From the cell containing the given text, extract its center point as [X, Y] coordinate. 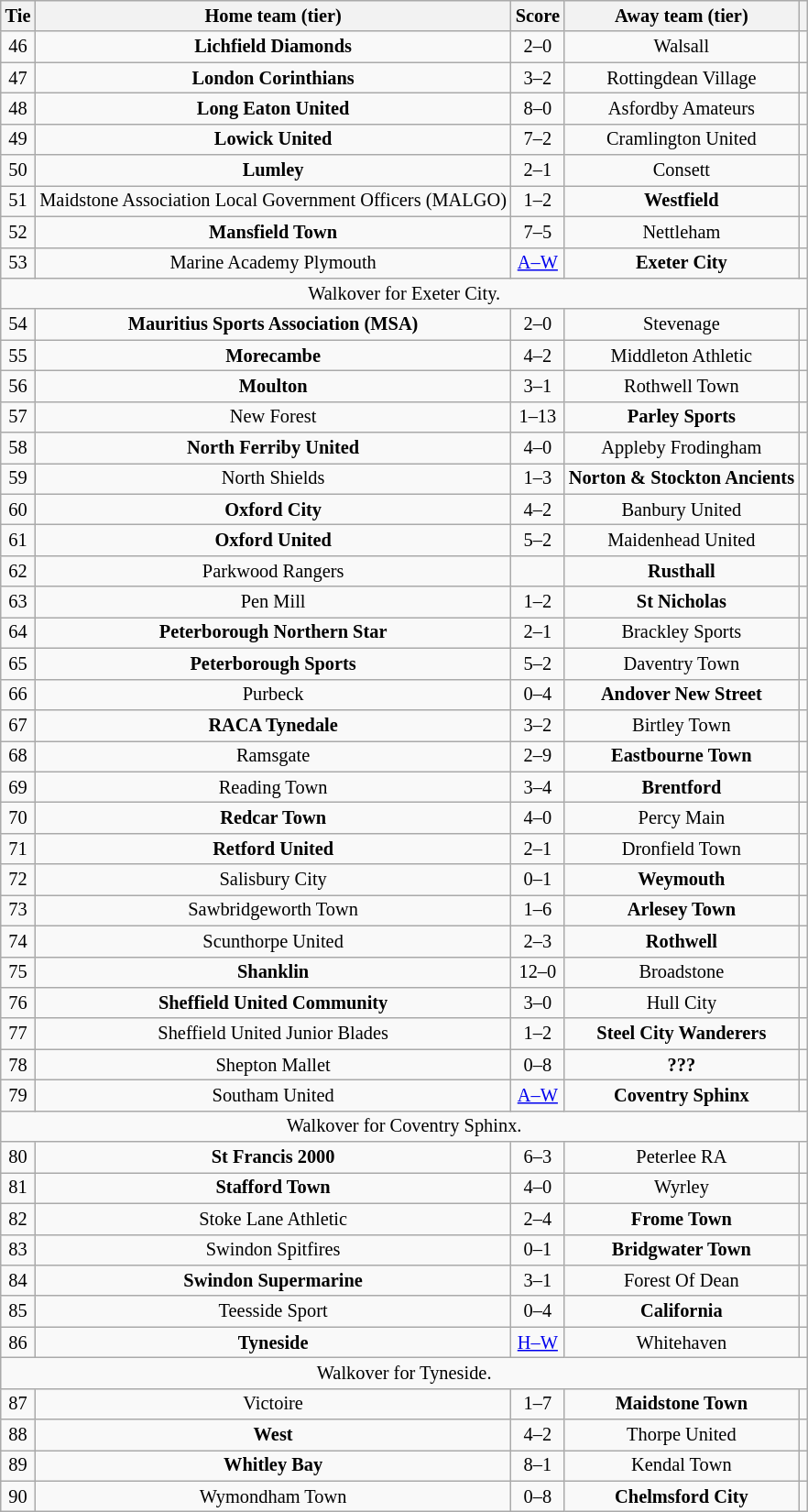
Rothwell Town [682, 386]
Scunthorpe United [273, 941]
7–5 [538, 232]
89 [18, 1465]
Marine Academy Plymouth [273, 263]
Kendal Town [682, 1465]
46 [18, 47]
Arlesey Town [682, 910]
Retford United [273, 849]
H–W [538, 1342]
Sawbridgeworth Town [273, 910]
Walsall [682, 47]
50 [18, 170]
88 [18, 1435]
70 [18, 817]
Bridgwater Town [682, 1250]
60 [18, 509]
62 [18, 571]
Ramsgate [273, 756]
55 [18, 356]
Morecambe [273, 356]
58 [18, 448]
6–3 [538, 1157]
1–7 [538, 1404]
2–3 [538, 941]
69 [18, 787]
London Corinthians [273, 78]
Daventry Town [682, 663]
Lichfield Diamonds [273, 47]
48 [18, 108]
Victoire [273, 1404]
Walkover for Exeter City. [405, 293]
Southam United [273, 1095]
Thorpe United [682, 1435]
Pen Mill [273, 602]
Weymouth [682, 880]
Dronfield Town [682, 849]
Parkwood Rangers [273, 571]
Banbury United [682, 509]
Appleby Frodingham [682, 448]
Parley Sports [682, 417]
Oxford United [273, 540]
Maidstone Association Local Government Officers (MALGO) [273, 201]
North Ferriby United [273, 448]
59 [18, 478]
??? [682, 1065]
79 [18, 1095]
63 [18, 602]
Middleton Athletic [682, 356]
Consett [682, 170]
Steel City Wanderers [682, 1034]
Frome Town [682, 1219]
Walkover for Coventry Sphinx. [405, 1126]
Oxford City [273, 509]
Purbeck [273, 695]
56 [18, 386]
81 [18, 1188]
82 [18, 1219]
Swindon Supermarine [273, 1280]
1–3 [538, 478]
RACA Tynedale [273, 725]
3–4 [538, 787]
Lowick United [273, 139]
Walkover for Tyneside. [405, 1373]
Shepton Mallet [273, 1065]
Shanklin [273, 972]
Peterborough Northern Star [273, 632]
Exeter City [682, 263]
80 [18, 1157]
71 [18, 849]
2–4 [538, 1219]
Tyneside [273, 1342]
75 [18, 972]
Eastbourne Town [682, 756]
Birtley Town [682, 725]
Andover New Street [682, 695]
St Nicholas [682, 602]
Rottingdean Village [682, 78]
Mauritius Sports Association (MSA) [273, 324]
New Forest [273, 417]
Swindon Spitfires [273, 1250]
84 [18, 1280]
7–2 [538, 139]
54 [18, 324]
Brackley Sports [682, 632]
Mansfield Town [273, 232]
83 [18, 1250]
3–0 [538, 1003]
53 [18, 263]
Whitehaven [682, 1342]
67 [18, 725]
Stoke Lane Athletic [273, 1219]
72 [18, 880]
Percy Main [682, 817]
Away team (tier) [682, 16]
61 [18, 540]
Reading Town [273, 787]
Stafford Town [273, 1188]
Chelmsford City [682, 1496]
74 [18, 941]
Peterlee RA [682, 1157]
Home team (tier) [273, 16]
Hull City [682, 1003]
8–0 [538, 108]
51 [18, 201]
47 [18, 78]
Nettleham [682, 232]
Forest Of Dean [682, 1280]
1–13 [538, 417]
Rusthall [682, 571]
Cramlington United [682, 139]
Rothwell [682, 941]
North Shields [273, 478]
Long Eaton United [273, 108]
Norton & Stockton Ancients [682, 478]
12–0 [538, 972]
Wymondham Town [273, 1496]
Asfordby Amateurs [682, 108]
Sheffield United Community [273, 1003]
Maidenhead United [682, 540]
Teesside Sport [273, 1311]
68 [18, 756]
8–1 [538, 1465]
West [273, 1435]
Stevenage [682, 324]
76 [18, 1003]
California [682, 1311]
66 [18, 695]
Wyrley [682, 1188]
Brentford [682, 787]
St Francis 2000 [273, 1157]
Lumley [273, 170]
Peterborough Sports [273, 663]
Broadstone [682, 972]
Maidstone Town [682, 1404]
Score [538, 16]
Coventry Sphinx [682, 1095]
Sheffield United Junior Blades [273, 1034]
Moulton [273, 386]
49 [18, 139]
Redcar Town [273, 817]
65 [18, 663]
2–9 [538, 756]
90 [18, 1496]
64 [18, 632]
78 [18, 1065]
1–6 [538, 910]
86 [18, 1342]
77 [18, 1034]
57 [18, 417]
Tie [18, 16]
87 [18, 1404]
Westfield [682, 201]
52 [18, 232]
73 [18, 910]
Whitley Bay [273, 1465]
85 [18, 1311]
Salisbury City [273, 880]
